Capture the cell that displays the provided text and extract its [x, y] central coordinate. 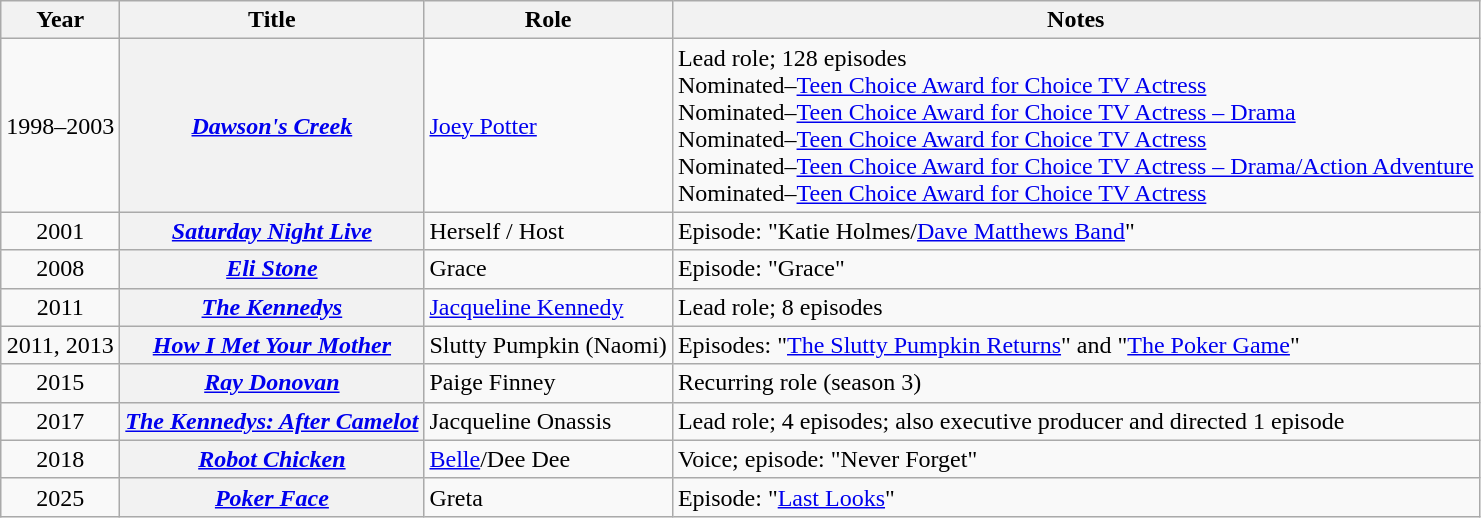
Dawson's Creek [272, 126]
1998–2003 [60, 126]
The Kennedys [272, 307]
Poker Face [272, 497]
Notes [1076, 20]
Joey Potter [548, 126]
Herself / Host [548, 231]
Robot Chicken [272, 459]
Year [60, 20]
Jacqueline Kennedy [548, 307]
2001 [60, 231]
Episode: "Katie Holmes/Dave Matthews Band" [1076, 231]
Lead role; 4 episodes; also executive producer and directed 1 episode [1076, 421]
2025 [60, 497]
Episode: "Last Looks" [1076, 497]
Greta [548, 497]
How I Met Your Mother [272, 345]
Slutty Pumpkin (Naomi) [548, 345]
Paige Finney [548, 383]
Eli Stone [272, 269]
Grace [548, 269]
Episodes: "The Slutty Pumpkin Returns" and "The Poker Game" [1076, 345]
2015 [60, 383]
Jacqueline Onassis [548, 421]
Ray Donovan [272, 383]
The Kennedys: After Camelot [272, 421]
2011 [60, 307]
Role [548, 20]
2011, 2013 [60, 345]
2018 [60, 459]
Belle/Dee Dee [548, 459]
Saturday Night Live [272, 231]
2008 [60, 269]
Lead role; 8 episodes [1076, 307]
Recurring role (season 3) [1076, 383]
Episode: "Grace" [1076, 269]
2017 [60, 421]
Title [272, 20]
Voice; episode: "Never Forget" [1076, 459]
